Return (x, y) of the center of cell containing provided text 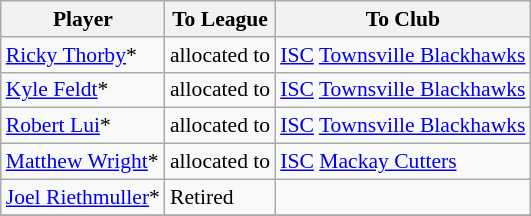
To League (220, 19)
Player (83, 19)
Ricky Thorby* (83, 55)
Joel Riethmuller* (83, 197)
Robert Lui* (83, 126)
Kyle Feldt* (83, 90)
Matthew Wright* (83, 162)
Retired (220, 197)
ISC Mackay Cutters (402, 162)
To Club (402, 19)
